Locate the cell with the specified text and output its (X, Y) center coordinate. 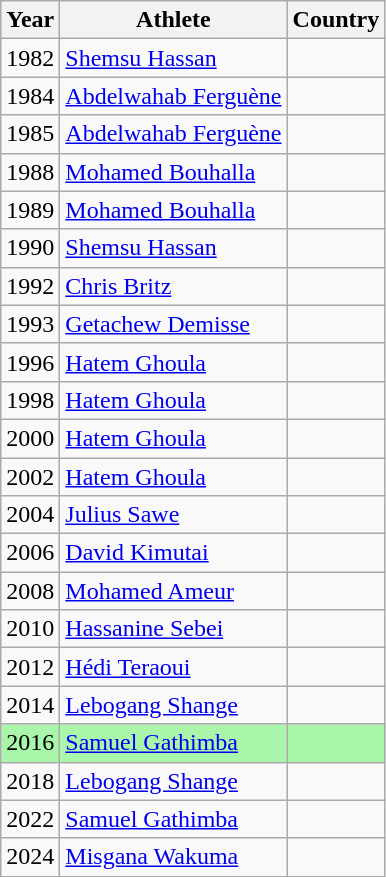
2000 (30, 438)
1996 (30, 362)
Julius Sawe (174, 515)
1990 (30, 248)
Getachew Demisse (174, 324)
1982 (30, 58)
2016 (30, 743)
2006 (30, 553)
Chris Britz (174, 286)
Country (336, 20)
2004 (30, 515)
Athlete (174, 20)
2024 (30, 857)
Hédi Teraoui (174, 667)
1984 (30, 96)
Year (30, 20)
Misgana Wakuma (174, 857)
2022 (30, 819)
2018 (30, 781)
1988 (30, 172)
2002 (30, 477)
2014 (30, 705)
2010 (30, 629)
2008 (30, 591)
1992 (30, 286)
1985 (30, 134)
David Kimutai (174, 553)
Hassanine Sebei (174, 629)
2012 (30, 667)
1989 (30, 210)
1998 (30, 400)
1993 (30, 324)
Mohamed Ameur (174, 591)
